Scan for the cell matching the given text and deliver its [X, Y] coordinate at center. 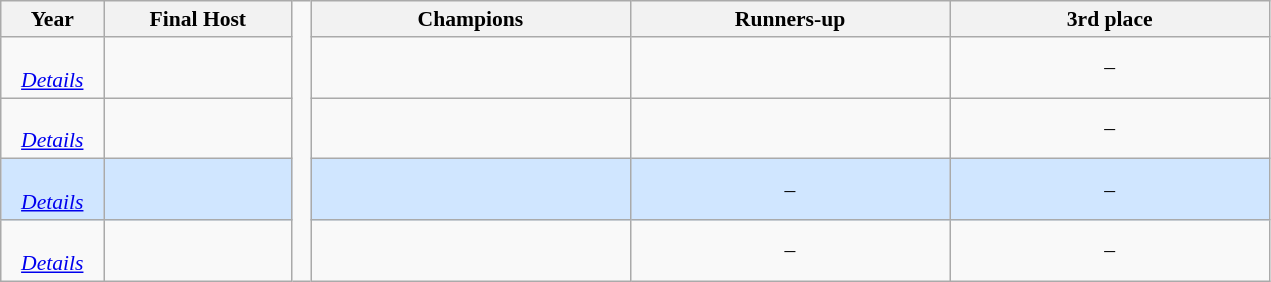
Champions [471, 19]
Year [52, 19]
Runners-up [790, 19]
3rd place [1110, 19]
Final Host [198, 19]
